Detect which cell encompasses the target text, then output its (X, Y) center coordinate. 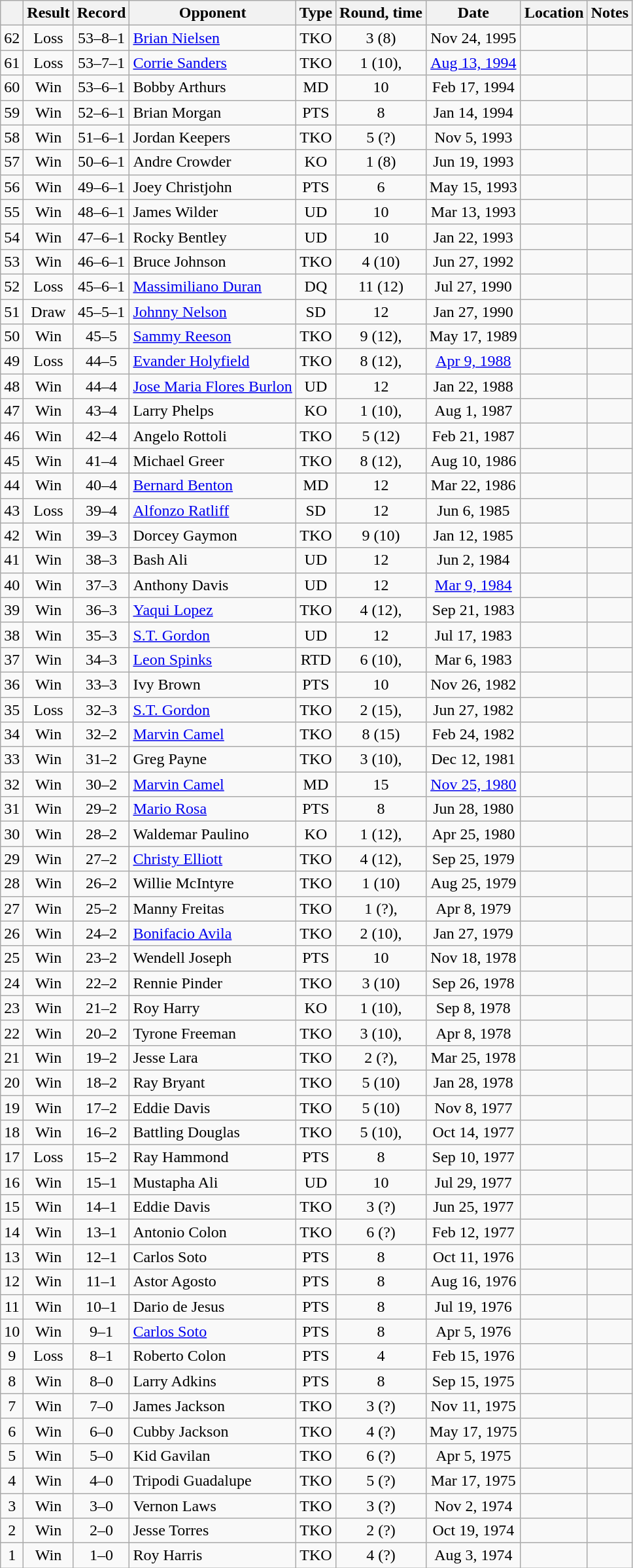
26 (12, 933)
Larry Phelps (213, 411)
Dorcey Gaymon (213, 535)
25 (12, 958)
51–6–1 (101, 137)
Anthony Davis (213, 585)
1 (?), (381, 909)
Wendell Joseph (213, 958)
Oct 14, 1977 (473, 1133)
9 (12, 1356)
13 (12, 1257)
Jun 6, 1985 (473, 510)
Sep 26, 1978 (473, 983)
Jesse Torres (213, 1531)
Jan 27, 1979 (473, 933)
53–6–1 (101, 88)
Jul 27, 1990 (473, 286)
Greg Payne (213, 759)
52–6–1 (101, 112)
43–4 (101, 411)
29–2 (101, 809)
5 (12) (381, 436)
60 (12, 88)
49 (12, 361)
Jul 29, 1977 (473, 1182)
18 (12, 1133)
62 (12, 38)
Feb 24, 1982 (473, 735)
Type (315, 13)
27 (12, 909)
15–1 (101, 1182)
9–1 (101, 1331)
Nov 18, 1978 (473, 958)
56 (12, 187)
Feb 21, 1987 (473, 436)
5–0 (101, 1456)
36–3 (101, 610)
19–2 (101, 1058)
20 (12, 1082)
12–1 (101, 1257)
Nov 26, 1982 (473, 684)
Apr 5, 1976 (473, 1331)
17 (12, 1158)
Sep 21, 1983 (473, 610)
Mar 6, 1983 (473, 659)
Notes (609, 13)
Jun 25, 1977 (473, 1207)
Cubby Jackson (213, 1431)
Michael Greer (213, 461)
Rocky Bentley (213, 237)
37–3 (101, 585)
Massimiliano Duran (213, 286)
Jan 14, 1994 (473, 112)
Mar 9, 1984 (473, 585)
34 (12, 735)
Tyrone Freeman (213, 1033)
3–0 (101, 1505)
23 (12, 1008)
Jul 17, 1983 (473, 635)
6 (10), (381, 659)
Apr 8, 1979 (473, 909)
45–5–1 (101, 312)
47 (12, 411)
31–2 (101, 759)
Mar 17, 1975 (473, 1480)
1 (10) (381, 884)
Apr 8, 1978 (473, 1033)
20–2 (101, 1033)
2 (12, 1531)
2 (?), (381, 1058)
11–1 (101, 1282)
39–3 (101, 535)
40 (12, 585)
8–1 (101, 1356)
3 (10) (381, 983)
32–2 (101, 735)
38 (12, 635)
61 (12, 63)
51 (12, 312)
16 (12, 1182)
24–2 (101, 933)
55 (12, 212)
Sep 8, 1978 (473, 1008)
58 (12, 137)
Sammy Reeson (213, 337)
Sep 10, 1977 (473, 1158)
Roy Harry (213, 1008)
32–3 (101, 709)
Bernard Benton (213, 486)
31 (12, 809)
Dario de Jesus (213, 1307)
Brian Morgan (213, 112)
11 (12) (381, 286)
Nov 8, 1977 (473, 1108)
2 (10), (381, 933)
Jan 27, 1990 (473, 312)
Willie McIntyre (213, 884)
Ray Bryant (213, 1082)
Roberto Colon (213, 1356)
42–4 (101, 436)
Jordan Keepers (213, 137)
50–6–1 (101, 162)
22 (12, 1033)
Jan 22, 1993 (473, 237)
52 (12, 286)
Nov 25, 1980 (473, 784)
Evander Holyfield (213, 361)
2 (15), (381, 709)
Aug 13, 1994 (473, 63)
Jan 28, 1978 (473, 1082)
37 (12, 659)
46 (12, 436)
DQ (315, 286)
Nov 11, 1975 (473, 1406)
49–6–1 (101, 187)
James Jackson (213, 1406)
39 (12, 610)
Bobby Arthurs (213, 88)
Kid Gavilan (213, 1456)
Yaqui Lopez (213, 610)
Oct 19, 1974 (473, 1531)
Mar 25, 1978 (473, 1058)
Aug 25, 1979 (473, 884)
Jesse Lara (213, 1058)
Draw (48, 312)
Jul 19, 1976 (473, 1307)
53 (12, 261)
41 (12, 560)
33–3 (101, 684)
Brian Nielsen (213, 38)
9 (10) (381, 535)
Mario Rosa (213, 809)
5 (12, 1456)
Apr 25, 1980 (473, 834)
Record (101, 13)
Result (48, 13)
Dec 12, 1981 (473, 759)
Mustapha Ali (213, 1182)
21–2 (101, 1008)
10–1 (101, 1307)
Apr 9, 1988 (473, 361)
19 (12, 1108)
44–4 (101, 386)
1–0 (101, 1556)
46–6–1 (101, 261)
May 17, 1975 (473, 1431)
38–3 (101, 560)
28–2 (101, 834)
26–2 (101, 884)
27–2 (101, 859)
Aug 1, 1987 (473, 411)
Leon Spinks (213, 659)
Mar 13, 1993 (473, 212)
22–2 (101, 983)
Round, time (381, 13)
35–3 (101, 635)
Antonio Colon (213, 1232)
Jun 27, 1992 (473, 261)
May 15, 1993 (473, 187)
53–7–1 (101, 63)
30–2 (101, 784)
Mar 22, 1986 (473, 486)
23–2 (101, 958)
1 (12), (381, 834)
36 (12, 684)
Tripodi Guadalupe (213, 1480)
3 (12, 1505)
Oct 11, 1976 (473, 1257)
28 (12, 884)
29 (12, 859)
Opponent (213, 13)
42 (12, 535)
Alfonzo Ratliff (213, 510)
24 (12, 983)
Jan 22, 1988 (473, 386)
Roy Harris (213, 1556)
14 (12, 1232)
Jun 19, 1993 (473, 162)
1 (12, 1556)
Aug 10, 1986 (473, 461)
48–6–1 (101, 212)
Date (473, 13)
35 (12, 709)
Jun 28, 1980 (473, 809)
11 (12, 1307)
Angelo Rottoli (213, 436)
14–1 (101, 1207)
Ray Hammond (213, 1158)
25–2 (101, 909)
44 (12, 486)
Manny Freitas (213, 909)
Rennie Pinder (213, 983)
Bash Ali (213, 560)
4–0 (101, 1480)
2–0 (101, 1531)
Jun 27, 1982 (473, 709)
33 (12, 759)
30 (12, 834)
53–8–1 (101, 38)
16–2 (101, 1133)
Nov 24, 1995 (473, 38)
47–6–1 (101, 237)
Christy Elliott (213, 859)
41–4 (101, 461)
Astor Agosto (213, 1282)
45 (12, 461)
39–4 (101, 510)
50 (12, 337)
James Wilder (213, 212)
54 (12, 237)
Larry Adkins (213, 1381)
Apr 5, 1975 (473, 1456)
17–2 (101, 1108)
Sep 15, 1975 (473, 1381)
44–5 (101, 361)
2 (?) (381, 1531)
18–2 (101, 1082)
7 (12, 1406)
45–5 (101, 337)
Aug 16, 1976 (473, 1282)
5 (10), (381, 1133)
21 (12, 1058)
45–6–1 (101, 286)
32 (12, 784)
59 (12, 112)
Nov 5, 1993 (473, 137)
1 (8) (381, 162)
9 (12), (381, 337)
Jan 12, 1985 (473, 535)
Feb 15, 1976 (473, 1356)
7–0 (101, 1406)
13–1 (101, 1232)
40–4 (101, 486)
Waldemar Paulino (213, 834)
34–3 (101, 659)
4 (10) (381, 261)
Feb 17, 1994 (473, 88)
8–0 (101, 1381)
Jose Maria Flores Burlon (213, 386)
Feb 12, 1977 (473, 1232)
Sep 25, 1979 (473, 859)
RTD (315, 659)
48 (12, 386)
Bonifacio Avila (213, 933)
Johnny Nelson (213, 312)
8 (15) (381, 735)
15–2 (101, 1158)
Vernon Laws (213, 1505)
57 (12, 162)
Nov 2, 1974 (473, 1505)
May 17, 1989 (473, 337)
Joey Christjohn (213, 187)
Bruce Johnson (213, 261)
3 (8) (381, 38)
Jun 2, 1984 (473, 560)
Andre Crowder (213, 162)
Aug 3, 1974 (473, 1556)
Corrie Sanders (213, 63)
Battling Douglas (213, 1133)
6–0 (101, 1431)
Ivy Brown (213, 684)
43 (12, 510)
Location (554, 13)
